Scan for the cell matching the given text and deliver its (X, Y) coordinate at center. 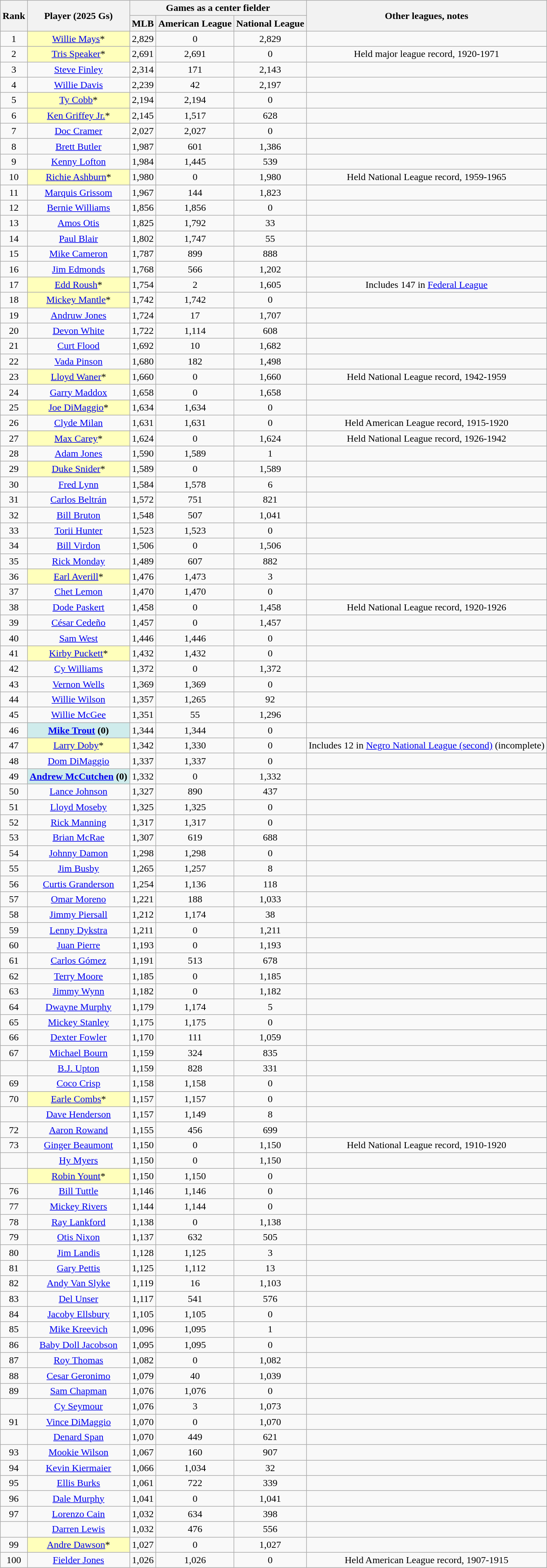
Willie Davis (78, 85)
1,823 (270, 193)
Includes 12 in Negro National League (second) (incomplete) (427, 746)
Andre Dawson* (78, 1545)
821 (270, 500)
1,202 (270, 269)
Ray Lankford (78, 1222)
Doc Cramer (78, 131)
60 (14, 945)
634 (195, 1514)
1,584 (143, 484)
Mike Cameron (78, 254)
19 (14, 315)
78 (14, 1222)
Dexter Fowler (78, 1038)
66 (14, 1038)
Ty Cobb* (78, 100)
67 (14, 1053)
2,314 (143, 69)
95 (14, 1483)
188 (195, 899)
1,059 (270, 1038)
45 (14, 715)
14 (14, 239)
1,103 (270, 1283)
835 (270, 1053)
1,136 (195, 884)
1,680 (143, 361)
49 (14, 776)
Coco Crisp (78, 1084)
507 (195, 515)
81 (14, 1268)
Dale Murphy (78, 1499)
Mickey Mantle* (78, 300)
Del Unser (78, 1299)
699 (270, 1130)
1,179 (143, 1007)
Earle Combs* (78, 1099)
751 (195, 500)
Willie McGee (78, 715)
Devon White (78, 331)
Andrew McCutchen (0) (78, 776)
77 (14, 1207)
1,787 (143, 254)
1,605 (270, 285)
69 (14, 1084)
Denard Span (78, 1437)
1,114 (195, 331)
Jacoby Ellsbury (78, 1314)
21 (14, 346)
Willie Wilson (78, 700)
Rick Manning (78, 822)
Fred Lynn (78, 484)
25 (14, 407)
Otis Nixon (78, 1237)
Adam Jones (78, 454)
576 (270, 1299)
1,967 (143, 193)
97 (14, 1514)
476 (195, 1529)
Max Carey* (78, 438)
29 (14, 469)
Aaron Rowand (78, 1130)
678 (270, 961)
722 (195, 1483)
Sam Chapman (78, 1391)
Ginger Beaumont (78, 1145)
Carlos Beltrán (78, 500)
339 (270, 1483)
907 (270, 1453)
Held American League record, 1915-1920 (427, 423)
619 (195, 838)
82 (14, 1283)
American League (195, 23)
556 (270, 1529)
18 (14, 300)
87 (14, 1360)
1,221 (143, 899)
1,548 (143, 515)
88 (14, 1375)
Bernie Williams (78, 208)
1,984 (143, 161)
1,578 (195, 484)
43 (14, 684)
Held National League record, 1959-1965 (427, 177)
505 (270, 1237)
Curt Flood (78, 346)
1,327 (143, 792)
1,039 (270, 1375)
Vernon Wells (78, 684)
1,498 (270, 361)
1,296 (270, 715)
1,987 (143, 146)
539 (270, 161)
Bill Bruton (78, 515)
Terry Moore (78, 976)
Omar Moreno (78, 899)
Clyde Milan (78, 423)
1,330 (195, 746)
1,342 (143, 746)
Brian McRae (78, 838)
30 (14, 484)
86 (14, 1345)
1,825 (143, 223)
62 (14, 976)
Kenny Lofton (78, 161)
1,351 (143, 715)
171 (195, 69)
15 (14, 254)
Michael Bourn (78, 1053)
882 (270, 561)
Dom DiMaggio (78, 761)
7 (14, 131)
Ellis Burks (78, 1483)
1,682 (270, 346)
Kevin Kiermaier (78, 1468)
Jim Landis (78, 1253)
1,254 (143, 884)
99 (14, 1545)
89 (14, 1391)
1,445 (195, 161)
1,707 (270, 315)
National League (270, 23)
144 (195, 193)
Garry Maddox (78, 392)
Robin Yount* (78, 1176)
Includes 147 in Federal League (427, 285)
Dave Henderson (78, 1114)
324 (195, 1053)
1,096 (143, 1329)
Mickey Rivers (78, 1207)
1,802 (143, 239)
Bill Tuttle (78, 1191)
Jimmy Piersall (78, 914)
46 (14, 730)
Edd Roush* (78, 285)
1,079 (143, 1375)
Roy Thomas (78, 1360)
1,307 (143, 838)
1,128 (143, 1253)
456 (195, 1130)
61 (14, 961)
Dwayne Murphy (78, 1007)
182 (195, 361)
Willie Mays* (78, 39)
Baby Doll Jacobson (78, 1345)
24 (14, 392)
Held major league record, 1920-1971 (427, 54)
Brett Butler (78, 146)
Bill Virdon (78, 546)
72 (14, 1130)
1,034 (195, 1468)
Larry Doby* (78, 746)
1,149 (195, 1114)
Lance Johnson (78, 792)
Dode Paskert (78, 607)
23 (14, 377)
1,191 (143, 961)
Cesar Geronimo (78, 1375)
1,792 (195, 223)
58 (14, 914)
Amos Otis (78, 223)
31 (14, 500)
34 (14, 546)
Curtis Granderson (78, 884)
85 (14, 1329)
Rank (14, 16)
1,170 (143, 1038)
888 (270, 254)
Rick Monday (78, 561)
91 (14, 1421)
44 (14, 700)
80 (14, 1253)
Tris Speaker* (78, 54)
628 (270, 115)
Kirby Puckett* (78, 653)
1,061 (143, 1483)
607 (195, 561)
1,073 (270, 1406)
Other leagues, notes (427, 16)
26 (14, 423)
1,257 (195, 868)
57 (14, 899)
28 (14, 454)
2,239 (143, 85)
398 (270, 1514)
1,747 (195, 239)
Mike Kreevich (78, 1329)
Cy Seymour (78, 1406)
36 (14, 576)
94 (14, 1468)
51 (14, 807)
22 (14, 361)
39 (14, 623)
76 (14, 1191)
Hy Myers (78, 1160)
Ken Griffey Jr.* (78, 115)
1,137 (143, 1237)
Jim Edmonds (78, 269)
1,119 (143, 1283)
621 (270, 1437)
1,572 (143, 500)
93 (14, 1453)
63 (14, 992)
Duke Snider* (78, 469)
Steve Finley (78, 69)
Lloyd Moseby (78, 807)
Mickey Stanley (78, 1022)
4 (14, 85)
96 (14, 1499)
1,517 (195, 115)
1,489 (143, 561)
2,145 (143, 115)
Johnny Damon (78, 853)
1,112 (195, 1268)
Marquis Grissom (78, 193)
1,590 (143, 454)
2,197 (270, 85)
1,357 (143, 700)
27 (14, 438)
1,476 (143, 576)
37 (14, 592)
1,473 (195, 576)
Sam West (78, 638)
890 (195, 792)
83 (14, 1299)
828 (195, 1068)
9 (14, 161)
601 (195, 146)
Jim Busby (78, 868)
Fielder Jones (78, 1560)
84 (14, 1314)
1,066 (143, 1468)
566 (195, 269)
César Cedeño (78, 623)
50 (14, 792)
Lorenzo Cain (78, 1514)
47 (14, 746)
1,117 (143, 1299)
41 (14, 653)
35 (14, 561)
56 (14, 884)
Held National League record, 1910-1920 (427, 1145)
70 (14, 1099)
541 (195, 1299)
160 (195, 1453)
1,033 (270, 899)
688 (270, 838)
1,155 (143, 1130)
Mike Trout (0) (78, 730)
20 (14, 331)
73 (14, 1145)
Andy Van Slyke (78, 1283)
Vince DiMaggio (78, 1421)
Mookie Wilson (78, 1453)
Paul Blair (78, 239)
608 (270, 331)
1,754 (143, 285)
52 (14, 822)
Darren Lewis (78, 1529)
Richie Ashburn* (78, 177)
2,143 (270, 69)
Held American League record, 1907-1915 (427, 1560)
899 (195, 254)
54 (14, 853)
Games as a center fielder (218, 8)
Gary Pettis (78, 1268)
1,212 (143, 914)
632 (195, 1237)
59 (14, 930)
1,722 (143, 331)
Lloyd Waner* (78, 377)
1,386 (270, 146)
449 (195, 1437)
MLB (143, 23)
Vada Pinson (78, 361)
48 (14, 761)
Carlos Gómez (78, 961)
Juan Pierre (78, 945)
79 (14, 1237)
1,692 (143, 346)
B.J. Upton (78, 1068)
100 (14, 1560)
Player (2025 Gs) (78, 16)
111 (195, 1038)
Andruw Jones (78, 315)
92 (270, 700)
513 (195, 961)
12 (14, 208)
64 (14, 1007)
Held National League record, 1920-1926 (427, 607)
65 (14, 1022)
Cy Williams (78, 669)
1,768 (143, 269)
1,067 (143, 1453)
437 (270, 792)
Lenny Dykstra (78, 930)
Chet Lemon (78, 592)
Held National League record, 1926-1942 (427, 438)
Torii Hunter (78, 530)
1,724 (143, 315)
118 (270, 884)
Held National League record, 1942-1959 (427, 377)
Jimmy Wynn (78, 992)
Earl Averill* (78, 576)
53 (14, 838)
331 (270, 1068)
Joe DiMaggio* (78, 407)
11 (14, 193)
